Pinpoint the cell where the given text exists, returning its [x, y] midpoint coordinate. 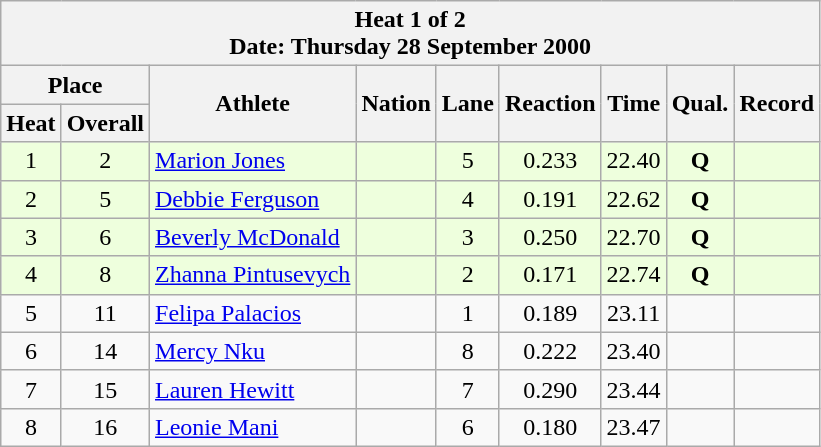
Overall [105, 123]
Lane [468, 104]
22.70 [634, 237]
Time [634, 104]
0.189 [550, 313]
Qual. [700, 104]
Leonie Mani [253, 427]
Heat [31, 123]
0.222 [550, 351]
22.40 [634, 161]
0.180 [550, 427]
Felipa Palacios [253, 313]
23.11 [634, 313]
Place [76, 85]
Lauren Hewitt [253, 389]
Heat 1 of 2 Date: Thursday 28 September 2000 [410, 34]
Marion Jones [253, 161]
15 [105, 389]
0.250 [550, 237]
23.47 [634, 427]
22.62 [634, 199]
11 [105, 313]
Beverly McDonald [253, 237]
Mercy Nku [253, 351]
Record [777, 104]
0.290 [550, 389]
16 [105, 427]
Reaction [550, 104]
14 [105, 351]
0.191 [550, 199]
0.171 [550, 275]
Zhanna Pintusevych [253, 275]
Athlete [253, 104]
Debbie Ferguson [253, 199]
23.44 [634, 389]
0.233 [550, 161]
22.74 [634, 275]
23.40 [634, 351]
Nation [396, 104]
